Pinpoint the cell where the given text exists, returning its [X, Y] midpoint coordinate. 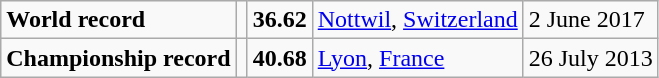
Lyon, France [418, 58]
Championship record [118, 58]
World record [118, 20]
40.68 [280, 58]
36.62 [280, 20]
Nottwil, Switzerland [418, 20]
2 June 2017 [590, 20]
26 July 2013 [590, 58]
